Identify which cell holds the provided text, then report its [x, y] central coordinate. 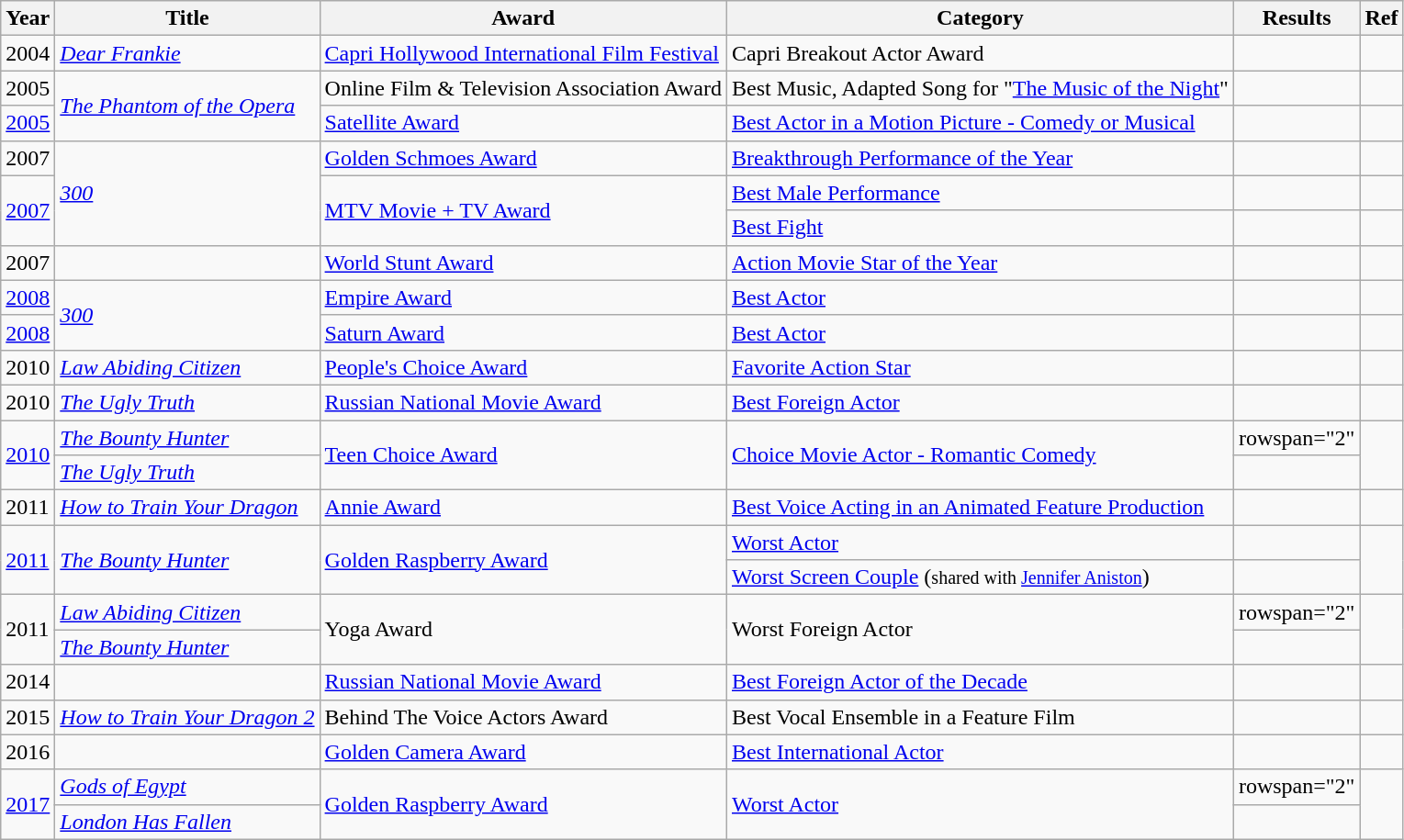
Gods of Egypt [187, 787]
Best Voice Acting in an Animated Feature Production [980, 508]
Best Fight [980, 228]
Best Actor in a Motion Picture - Comedy or Musical [980, 123]
Ref [1381, 18]
Satellite Award [523, 123]
How to Train Your Dragon [187, 508]
Best Vocal Ensemble in a Feature Film [980, 717]
Results [1297, 18]
People's Choice Award [523, 367]
Best Male Performance [980, 193]
World Stunt Award [523, 263]
Title [187, 18]
Category [980, 18]
London Has Fallen [187, 822]
2015 [28, 717]
Worst Screen Couple (shared with Jennifer Aniston) [980, 577]
The Phantom of the Opera [187, 106]
Yoga Award [523, 630]
How to Train Your Dragon 2 [187, 717]
Empire Award [523, 297]
Year [28, 18]
Breakthrough Performance of the Year [980, 158]
Golden Schmoes Award [523, 158]
Best Music, Adapted Song for "The Music of the Night" [980, 88]
Worst Foreign Actor [980, 630]
Action Movie Star of the Year [980, 263]
2017 [28, 804]
Dear Frankie [187, 53]
Award [523, 18]
2004 [28, 53]
Capri Hollywood International Film Festival [523, 53]
Choice Movie Actor - Romantic Comedy [980, 455]
Favorite Action Star [980, 367]
Teen Choice Award [523, 455]
MTV Movie + TV Award [523, 210]
Best International Actor [980, 752]
Saturn Award [523, 332]
Online Film & Television Association Award [523, 88]
Golden Camera Award [523, 752]
Annie Award [523, 508]
2016 [28, 752]
Behind The Voice Actors Award [523, 717]
Best Foreign Actor of the Decade [980, 682]
2014 [28, 682]
Best Foreign Actor [980, 402]
Capri Breakout Actor Award [980, 53]
